Detect which cell encompasses the target text, then output its [X, Y] center coordinate. 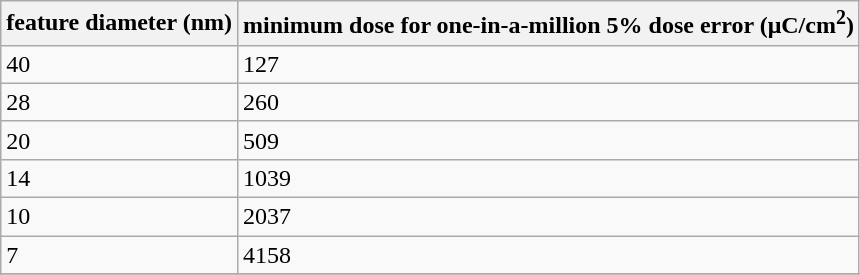
509 [549, 140]
28 [120, 102]
14 [120, 178]
260 [549, 102]
10 [120, 217]
4158 [549, 255]
40 [120, 64]
127 [549, 64]
minimum dose for one-in-a-million 5% dose error (μC/cm2) [549, 24]
20 [120, 140]
feature diameter (nm) [120, 24]
2037 [549, 217]
7 [120, 255]
1039 [549, 178]
